Locate the cell with the specified text and output its [X, Y] center coordinate. 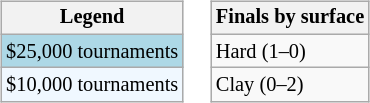
$25,000 tournaments [92, 51]
Hard (1–0) [290, 51]
Clay (0–2) [290, 85]
Legend [92, 18]
$10,000 tournaments [92, 85]
Finals by surface [290, 18]
